Provide the [X, Y] coordinate of the cell's center where the given text is located.  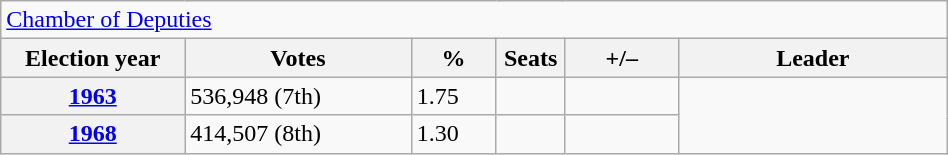
536,948 (7th) [298, 96]
Leader [812, 58]
Seats [530, 58]
Votes [298, 58]
Chamber of Deputies [474, 20]
1.75 [454, 96]
Election year [93, 58]
% [454, 58]
1968 [93, 134]
+/– [622, 58]
1963 [93, 96]
1.30 [454, 134]
414,507 (8th) [298, 134]
